Scan for the cell matching the given text and deliver its [x, y] coordinate at center. 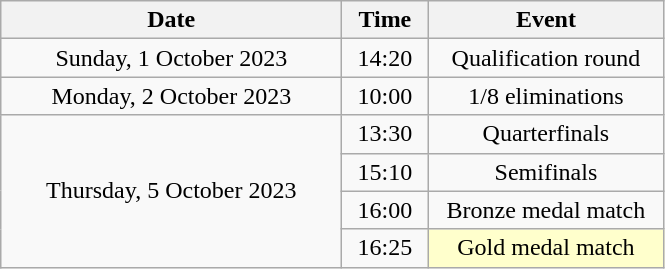
Time [385, 20]
Quarterfinals [546, 134]
Gold medal match [546, 248]
10:00 [385, 96]
16:25 [385, 248]
Qualification round [546, 58]
16:00 [385, 210]
Event [546, 20]
Bronze medal match [546, 210]
Thursday, 5 October 2023 [172, 191]
15:10 [385, 172]
14:20 [385, 58]
Date [172, 20]
Semifinals [546, 172]
Sunday, 1 October 2023 [172, 58]
1/8 eliminations [546, 96]
Monday, 2 October 2023 [172, 96]
13:30 [385, 134]
